Determine the [X, Y] coordinate at the center of the cell enclosing the given text.  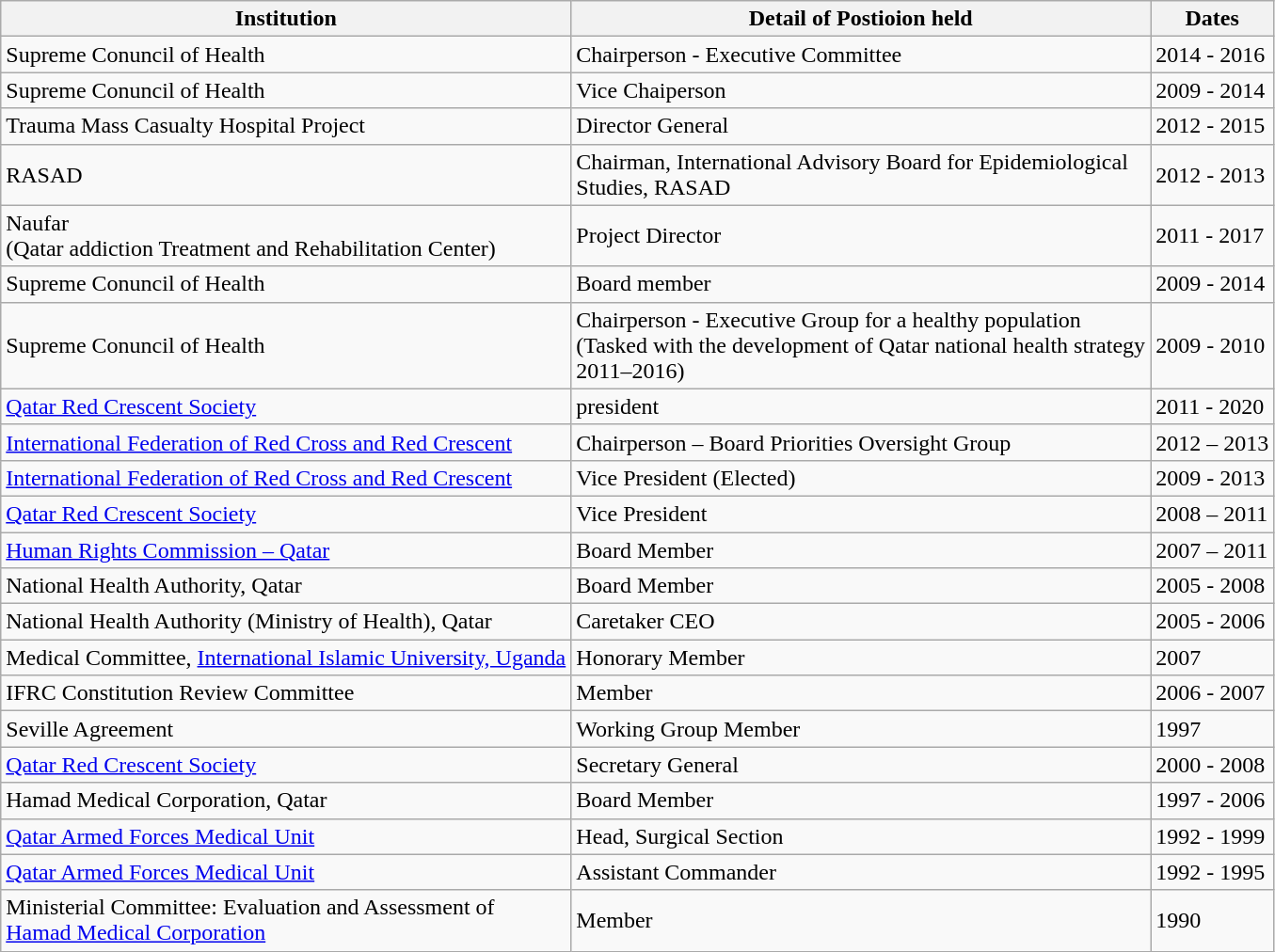
Medical Committee, International Islamic University, Uganda [286, 658]
2005 - 2006 [1212, 622]
2011 - 2017 [1212, 235]
2008 – 2011 [1212, 514]
Ministerial Committee: Evaluation and Assessment ofHamad Medical Corporation [286, 920]
2007 [1212, 658]
Naufar(Qatar addiction Treatment and Rehabilitation Center) [286, 235]
2009 - 2010 [1212, 345]
1990 [1212, 920]
Human Rights Commission – Qatar [286, 550]
1992 - 1995 [1212, 872]
2009 - 2013 [1212, 478]
Dates [1212, 19]
Trauma Mass Casualty Hospital Project [286, 126]
2014 - 2016 [1212, 55]
2012 - 2013 [1212, 175]
2007 – 2011 [1212, 550]
Director General [861, 126]
National Health Authority (Ministry of Health), Qatar [286, 622]
Secretary General [861, 765]
Chairman, International Advisory Board for EpidemiologicalStudies, RASAD [861, 175]
Chairperson - Executive Group for a healthy population(Tasked with the development of Qatar national health strategy2011–2016) [861, 345]
2012 – 2013 [1212, 442]
Chairperson – Board Priorities Oversight Group [861, 442]
Vice Chaiperson [861, 90]
2012 - 2015 [1212, 126]
RASAD [286, 175]
Vice President (Elected) [861, 478]
1992 - 1999 [1212, 836]
2006 - 2007 [1212, 693]
Hamad Medical Corporation, Qatar [286, 801]
2011 - 2020 [1212, 406]
1997 [1212, 729]
Chairperson - Executive Committee [861, 55]
Vice President [861, 514]
Institution [286, 19]
2000 - 2008 [1212, 765]
National Health Authority, Qatar [286, 586]
Project Director [861, 235]
Board member [861, 284]
2005 - 2008 [1212, 586]
Caretaker CEO [861, 622]
Assistant Commander [861, 872]
Honorary Member [861, 658]
IFRC Constitution Review Committee [286, 693]
president [861, 406]
1997 - 2006 [1212, 801]
Seville Agreement [286, 729]
Detail of Postioion held [861, 19]
Head, Surgical Section [861, 836]
Working Group Member [861, 729]
